Determine the (x, y) coordinate at the center of the cell enclosing the given text.  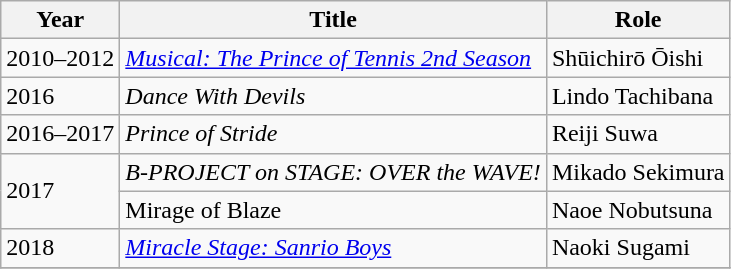
2018 (60, 248)
2017 (60, 191)
B-PROJECT on STAGE: OVER the WAVE! (334, 172)
Lindo Tachibana (638, 96)
Miracle Stage: Sanrio Boys (334, 248)
Dance With Devils (334, 96)
Shūichirō Ōishi (638, 58)
Title (334, 20)
2016 (60, 96)
Reiji Suwa (638, 134)
Naoe Nobutsuna (638, 210)
Role (638, 20)
Mikado Sekimura (638, 172)
Musical: The Prince of Tennis 2nd Season (334, 58)
Prince of Stride (334, 134)
2010–2012 (60, 58)
Naoki Sugami (638, 248)
Year (60, 20)
2016–2017 (60, 134)
Mirage of Blaze (334, 210)
